Find where the given text appears and provide that cell's center as [x, y] coordinate. 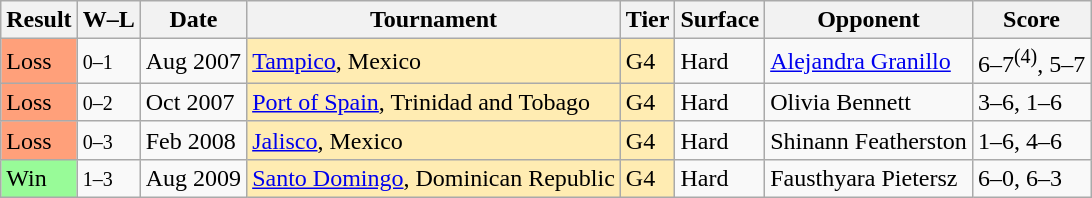
Win [39, 178]
Fausthyara Pietersz [869, 178]
Oct 2007 [193, 102]
Feb 2008 [193, 140]
6–7(4), 5–7 [1031, 62]
1–6, 4–6 [1031, 140]
Santo Domingo, Dominican Republic [434, 178]
Tier [648, 20]
Result [39, 20]
Opponent [869, 20]
Jalisco, Mexico [434, 140]
Olivia Bennett [869, 102]
6–0, 6–3 [1031, 178]
Alejandra Granillo [869, 62]
0–2 [108, 102]
Port of Spain, Trinidad and Tobago [434, 102]
W–L [108, 20]
Score [1031, 20]
Tournament [434, 20]
0–3 [108, 140]
3–6, 1–6 [1031, 102]
Surface [720, 20]
Shinann Featherston [869, 140]
0–1 [108, 62]
1–3 [108, 178]
Aug 2007 [193, 62]
Tampico, Mexico [434, 62]
Date [193, 20]
Aug 2009 [193, 178]
